From the cell containing the given text, extract its center point as [x, y] coordinate. 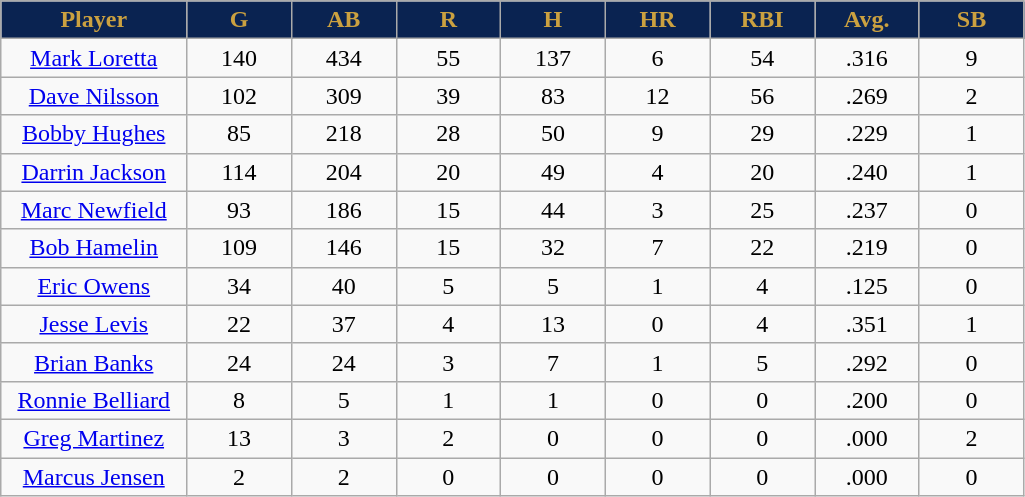
218 [344, 134]
Avg. [866, 20]
Jesse Levis [94, 324]
Bobby Hughes [94, 134]
Dave Nilsson [94, 96]
.292 [866, 362]
Bob Hamelin [94, 248]
34 [240, 286]
Eric Owens [94, 286]
309 [344, 96]
40 [344, 286]
50 [554, 134]
Marcus Jensen [94, 477]
25 [762, 210]
Greg Martinez [94, 438]
12 [658, 96]
AB [344, 20]
.125 [866, 286]
186 [344, 210]
G [240, 20]
.237 [866, 210]
85 [240, 134]
39 [448, 96]
6 [658, 58]
.316 [866, 58]
114 [240, 172]
54 [762, 58]
.219 [866, 248]
32 [554, 248]
434 [344, 58]
.200 [866, 400]
140 [240, 58]
8 [240, 400]
H [554, 20]
.351 [866, 324]
.240 [866, 172]
37 [344, 324]
SB [972, 20]
102 [240, 96]
Mark Loretta [94, 58]
204 [344, 172]
Marc Newfield [94, 210]
83 [554, 96]
Player [94, 20]
56 [762, 96]
R [448, 20]
55 [448, 58]
28 [448, 134]
.269 [866, 96]
49 [554, 172]
44 [554, 210]
146 [344, 248]
93 [240, 210]
RBI [762, 20]
.229 [866, 134]
HR [658, 20]
Ronnie Belliard [94, 400]
Darrin Jackson [94, 172]
109 [240, 248]
29 [762, 134]
137 [554, 58]
Brian Banks [94, 362]
